Pinpoint the cell where the given text exists, returning its (x, y) midpoint coordinate. 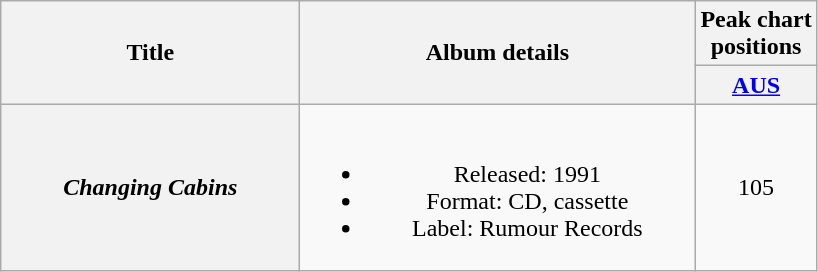
Album details (498, 52)
Changing Cabins (150, 188)
Released: 1991Format: CD, cassetteLabel: Rumour Records (498, 188)
Title (150, 52)
105 (756, 188)
AUS (756, 85)
Peak chartpositions (756, 34)
